For the text-containing cell, return its midpoint in (X, Y) coordinate format. 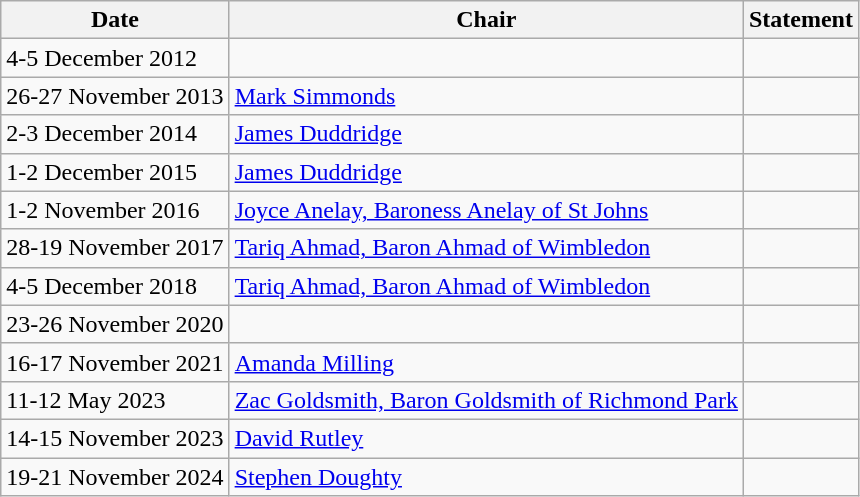
Amanda Milling (486, 362)
Joyce Anelay, Baroness Anelay of St Johns (486, 210)
1-2 November 2016 (115, 210)
1-2 December 2015 (115, 172)
Chair (486, 20)
19-21 November 2024 (115, 477)
4-5 December 2012 (115, 58)
11-12 May 2023 (115, 400)
2-3 December 2014 (115, 134)
Stephen Doughty (486, 477)
26-27 November 2013 (115, 96)
23-26 November 2020 (115, 324)
David Rutley (486, 438)
16-17 November 2021 (115, 362)
Statement (800, 20)
28-19 November 2017 (115, 248)
14-15 November 2023 (115, 438)
Date (115, 20)
Mark Simmonds (486, 96)
Zac Goldsmith, Baron Goldsmith of Richmond Park (486, 400)
4-5 December 2018 (115, 286)
